Detect which cell encompasses the target text, then output its [x, y] center coordinate. 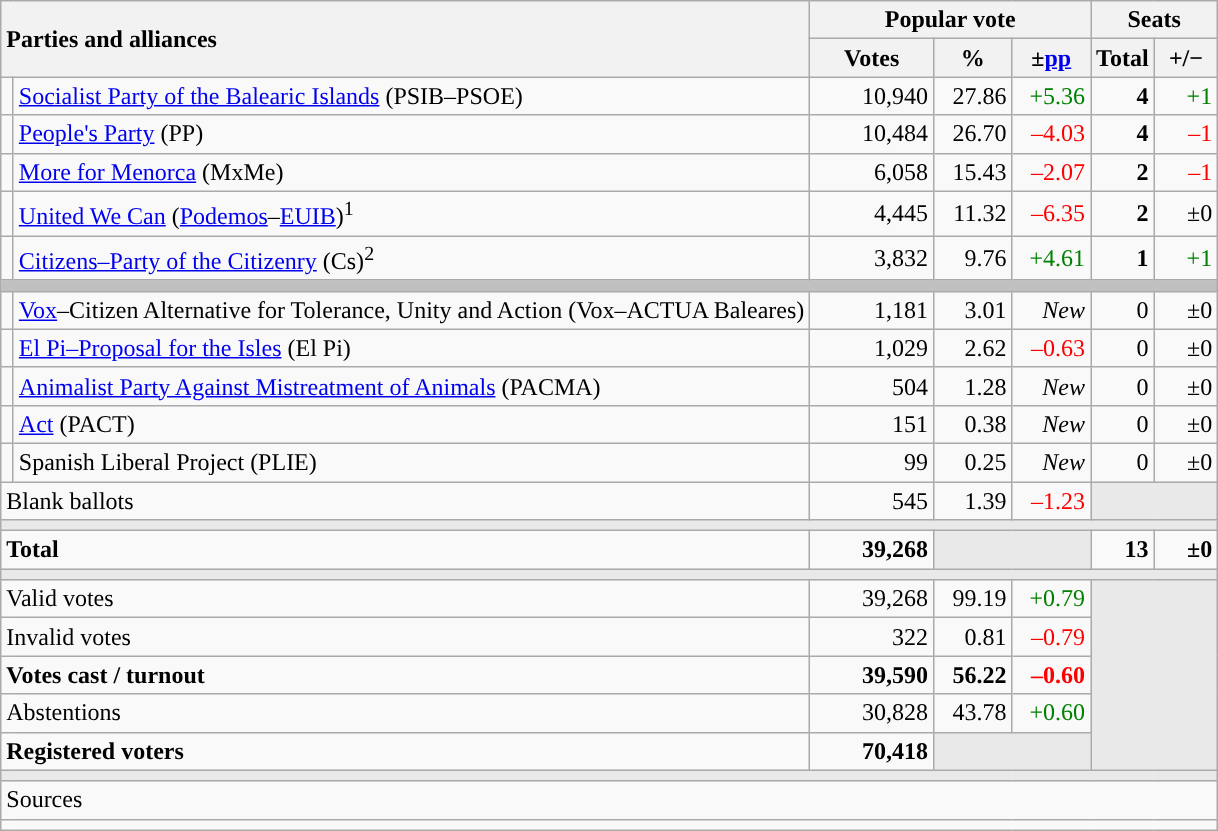
People's Party (PP) [412, 134]
–4.03 [1052, 134]
15.43 [972, 172]
0.25 [972, 462]
Seats [1154, 20]
13 [1123, 550]
–0.79 [1052, 637]
27.86 [972, 96]
0.81 [972, 637]
10,940 [872, 96]
Parties and alliances [406, 39]
Socialist Party of the Balearic Islands (PSIB–PSOE) [412, 96]
–6.35 [1052, 214]
504 [872, 386]
322 [872, 637]
39,590 [872, 675]
United We Can (Podemos–EUIB)1 [412, 214]
–0.60 [1052, 675]
151 [872, 424]
Citizens–Party of the Citizenry (Cs)2 [412, 258]
Popular vote [950, 20]
% [972, 58]
Abstentions [406, 713]
Vox–Citizen Alternative for Tolerance, Unity and Action (Vox–ACTUA Baleares) [412, 310]
Valid votes [406, 599]
Spanish Liberal Project (PLIE) [412, 462]
70,418 [872, 751]
±pp [1052, 58]
10,484 [872, 134]
99.19 [972, 599]
2.62 [972, 348]
26.70 [972, 134]
+5.36 [1052, 96]
+0.60 [1052, 713]
0.38 [972, 424]
6,058 [872, 172]
1,181 [872, 310]
+0.79 [1052, 599]
Registered voters [406, 751]
1 [1123, 258]
Votes cast / turnout [406, 675]
56.22 [972, 675]
More for Menorca (MxMe) [412, 172]
Blank ballots [406, 501]
Sources [610, 800]
Animalist Party Against Mistreatment of Animals (PACMA) [412, 386]
9.76 [972, 258]
El Pi–Proposal for the Isles (El Pi) [412, 348]
+4.61 [1052, 258]
Act (PACT) [412, 424]
43.78 [972, 713]
Invalid votes [406, 637]
1,029 [872, 348]
30,828 [872, 713]
3,832 [872, 258]
3.01 [972, 310]
545 [872, 501]
–1.23 [1052, 501]
–2.07 [1052, 172]
–0.63 [1052, 348]
11.32 [972, 214]
1.28 [972, 386]
4,445 [872, 214]
Votes [872, 58]
+/− [1186, 58]
99 [872, 462]
1.39 [972, 501]
